Detect which cell encompasses the target text, then output its (X, Y) center coordinate. 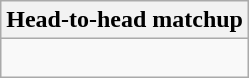
Head-to-head matchup (125, 20)
